Capture the cell that displays the provided text and extract its (x, y) central coordinate. 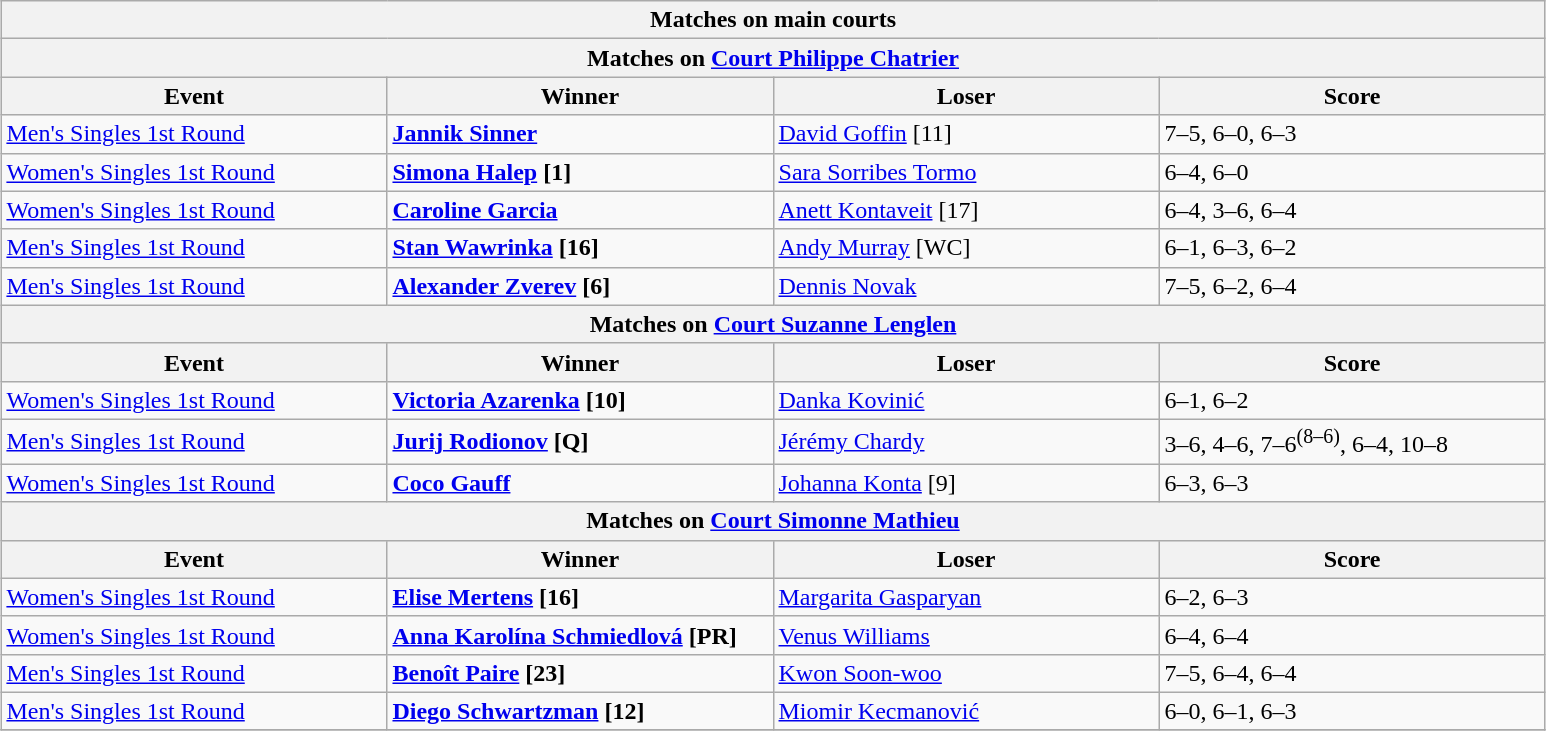
Simona Halep [1] (580, 172)
Anna Karolína Schmiedlová [PR] (580, 635)
6–4, 6–4 (1352, 635)
6–1, 6–3, 6–2 (1352, 248)
Margarita Gasparyan (966, 597)
6–2, 6–3 (1352, 597)
Danka Kovinić (966, 400)
Matches on main courts (773, 20)
6–0, 6–1, 6–3 (1352, 711)
6–3, 6–3 (1352, 483)
Coco Gauff (580, 483)
Elise Mertens [16] (580, 597)
Andy Murray [WC] (966, 248)
Alexander Zverev [6] (580, 286)
Diego Schwartzman [12] (580, 711)
Dennis Novak (966, 286)
7–5, 6–0, 6–3 (1352, 134)
Benoît Paire [23] (580, 673)
6–4, 3–6, 6–4 (1352, 210)
Matches on Court Philippe Chatrier (773, 58)
Anett Kontaveit [17] (966, 210)
Stan Wawrinka [16] (580, 248)
Matches on Court Simonne Mathieu (773, 521)
Miomir Kecmanović (966, 711)
Kwon Soon-woo (966, 673)
Johanna Konta [9] (966, 483)
Sara Sorribes Tormo (966, 172)
Venus Williams (966, 635)
7–5, 6–2, 6–4 (1352, 286)
Jérémy Chardy (966, 442)
6–1, 6–2 (1352, 400)
Victoria Azarenka [10] (580, 400)
Jannik Sinner (580, 134)
7–5, 6–4, 6–4 (1352, 673)
Jurij Rodionov [Q] (580, 442)
Caroline Garcia (580, 210)
3–6, 4–6, 7–6(8–6), 6–4, 10–8 (1352, 442)
Matches on Court Suzanne Lenglen (773, 324)
6–4, 6–0 (1352, 172)
David Goffin [11] (966, 134)
